Return [x, y] of the center of cell containing provided text 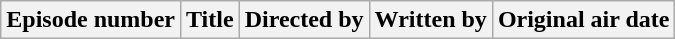
Directed by [304, 20]
Episode number [91, 20]
Title [210, 20]
Written by [430, 20]
Original air date [584, 20]
